Detect which cell encompasses the target text, then output its [X, Y] center coordinate. 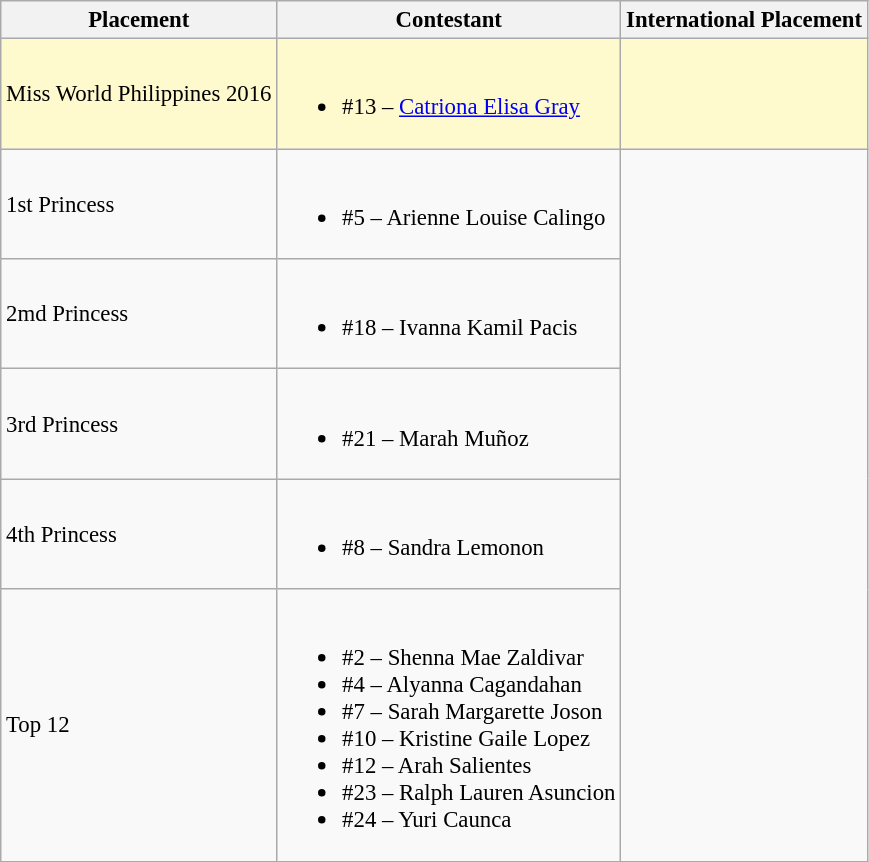
1st Princess [139, 204]
3rd Princess [139, 424]
Miss World Philippines 2016 [139, 94]
#8 – Sandra Lemonon [449, 534]
4th Princess [139, 534]
2md Princess [139, 314]
#18 – Ivanna Kamil Pacis [449, 314]
#13 – Catriona Elisa Gray [449, 94]
#21 – Marah Muñoz [449, 424]
Top 12 [139, 725]
Contestant [449, 20]
Placement [139, 20]
International Placement [744, 20]
#5 – Arienne Louise Calingo [449, 204]
